Identify which cell holds the provided text, then report its [X, Y] central coordinate. 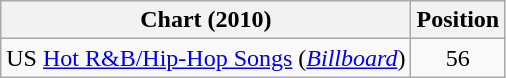
56 [458, 58]
Position [458, 20]
US Hot R&B/Hip-Hop Songs (Billboard) [206, 58]
Chart (2010) [206, 20]
